Extract the [X, Y] coordinate from the center of the cell holding the provided text.  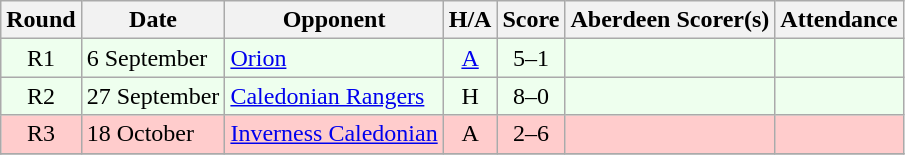
Score [531, 20]
Attendance [839, 20]
R2 [41, 96]
5–1 [531, 58]
2–6 [531, 134]
18 October [153, 134]
Opponent [334, 20]
27 September [153, 96]
Aberdeen Scorer(s) [670, 20]
Date [153, 20]
Inverness Caledonian [334, 134]
Round [41, 20]
8–0 [531, 96]
H/A [470, 20]
R1 [41, 58]
Caledonian Rangers [334, 96]
6 September [153, 58]
Orion [334, 58]
H [470, 96]
R3 [41, 134]
